Detect which cell encompasses the target text, then output its [X, Y] center coordinate. 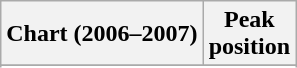
Peakposition [249, 34]
Chart (2006–2007) [102, 34]
